For the text-containing cell, return its midpoint in (X, Y) coordinate format. 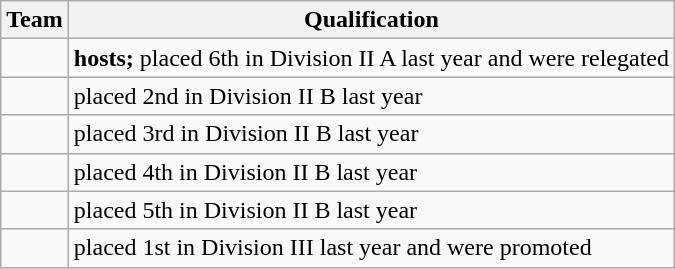
hosts; placed 6th in Division II A last year and were relegated (371, 58)
Qualification (371, 20)
placed 4th in Division II B last year (371, 172)
placed 1st in Division III last year and were promoted (371, 248)
placed 5th in Division II B last year (371, 210)
Team (35, 20)
placed 3rd in Division II B last year (371, 134)
placed 2nd in Division II B last year (371, 96)
